For the text-containing cell, return its midpoint in (X, Y) coordinate format. 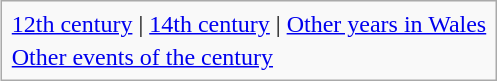
Other events of the century (248, 57)
12th century | 14th century | Other years in Wales (248, 24)
